Pinpoint the cell where the given text exists, returning its (X, Y) midpoint coordinate. 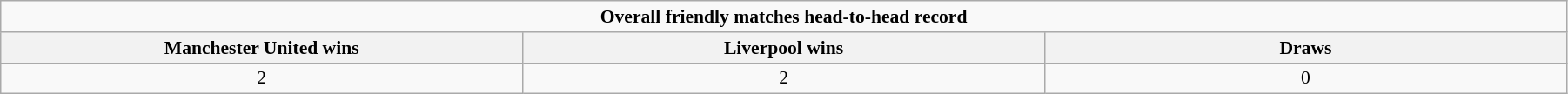
Liverpool wins (784, 48)
Draws (1306, 48)
0 (1306, 78)
Overall friendly matches head-to-head record (784, 17)
Manchester United wins (262, 48)
